Locate the cell with the specified text and output its (X, Y) center coordinate. 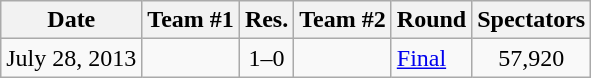
Team #2 (343, 20)
Final (431, 58)
Team #1 (191, 20)
July 28, 2013 (72, 58)
Round (431, 20)
Spectators (532, 20)
Date (72, 20)
1–0 (266, 58)
Res. (266, 20)
57,920 (532, 58)
